Locate the cell with the specified text and output its (x, y) center coordinate. 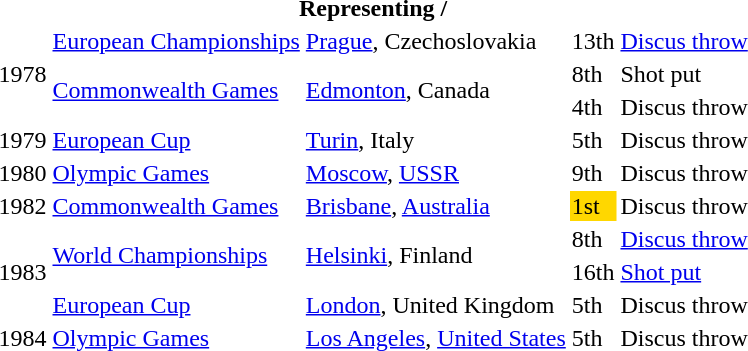
4th (593, 107)
13th (593, 41)
Edmonton, Canada (436, 90)
Moscow, USSR (436, 173)
9th (593, 173)
Prague, Czechoslovakia (436, 41)
European Championships (176, 41)
Turin, Italy (436, 140)
London, United Kingdom (436, 305)
1st (593, 206)
16th (593, 272)
Olympic Games (176, 173)
Brisbane, Australia (436, 206)
World Championships (176, 256)
Helsinki, Finland (436, 256)
